Search for the cell housing the specified text and yield its (x, y) center coordinate. 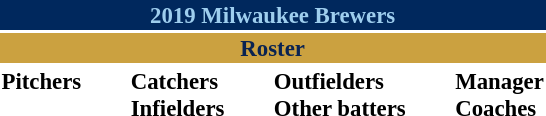
2019 Milwaukee Brewers (272, 15)
Roster (272, 48)
